Detect which cell encompasses the target text, then output its [X, Y] center coordinate. 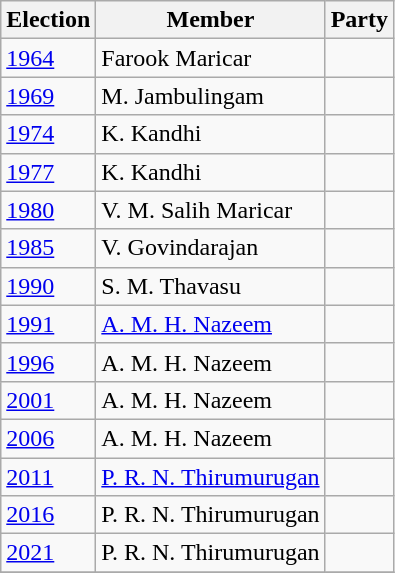
2016 [48, 515]
1977 [48, 172]
Party [359, 20]
2011 [48, 477]
Election [48, 20]
S. M. Thavasu [210, 286]
2001 [48, 400]
2021 [48, 553]
1990 [48, 286]
1996 [48, 362]
1974 [48, 134]
1980 [48, 210]
Farook Maricar [210, 58]
Member [210, 20]
1969 [48, 96]
1991 [48, 324]
1985 [48, 248]
1964 [48, 58]
V. Govindarajan [210, 248]
V. M. Salih Maricar [210, 210]
M. Jambulingam [210, 96]
2006 [48, 438]
